Extract the [x, y] coordinate from the center of the cell holding the provided text.  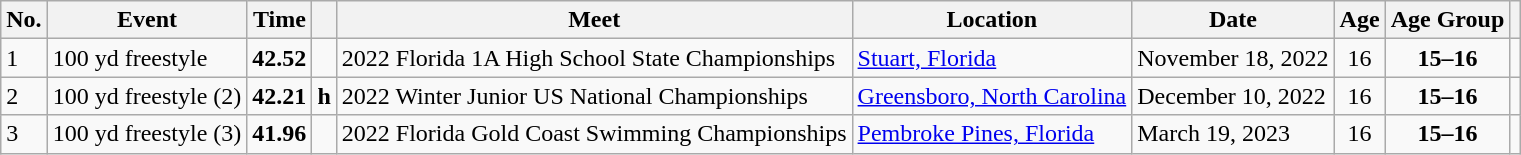
March 19, 2023 [1233, 134]
Age Group [1448, 20]
November 18, 2022 [1233, 58]
41.96 [280, 134]
h [324, 96]
Location [992, 20]
100 yd freestyle [147, 58]
1 [24, 58]
Event [147, 20]
3 [24, 134]
42.21 [280, 96]
Stuart, Florida [992, 58]
2022 Florida 1A High School State Championships [594, 58]
2022 Florida Gold Coast Swimming Championships [594, 134]
Time [280, 20]
100 yd freestyle (3) [147, 134]
2022 Winter Junior US National Championships [594, 96]
Meet [594, 20]
No. [24, 20]
December 10, 2022 [1233, 96]
Greensboro, North Carolina [992, 96]
Pembroke Pines, Florida [992, 134]
Age [1360, 20]
100 yd freestyle (2) [147, 96]
42.52 [280, 58]
2 [24, 96]
Date [1233, 20]
